Capture the cell that displays the provided text and extract its (X, Y) central coordinate. 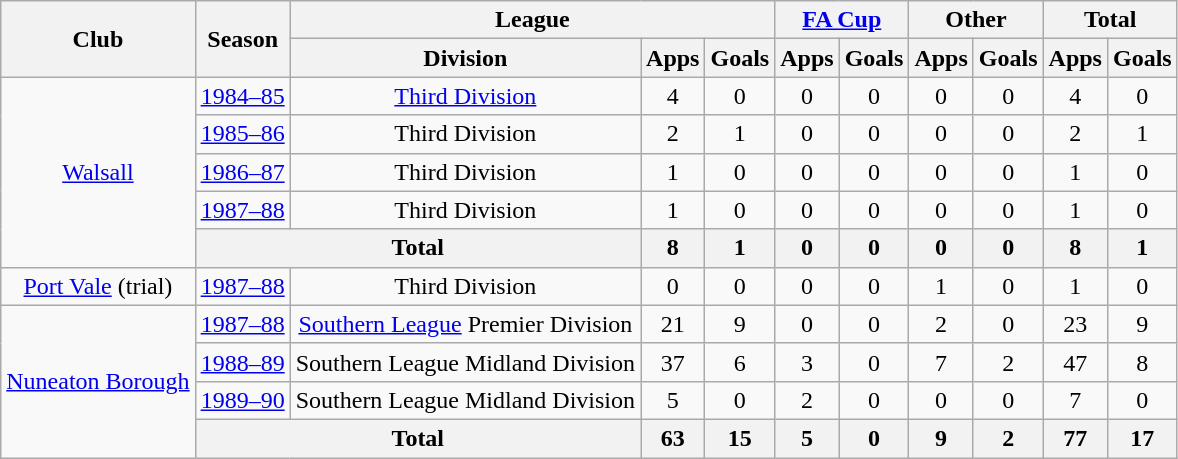
6 (740, 362)
1988–89 (242, 362)
15 (740, 438)
Walsall (98, 172)
League (532, 20)
Other (976, 20)
Nuneaton Borough (98, 381)
Club (98, 39)
1984–85 (242, 96)
77 (1075, 438)
Division (465, 58)
Season (242, 39)
1989–90 (242, 400)
1986–87 (242, 172)
23 (1075, 324)
63 (673, 438)
47 (1075, 362)
21 (673, 324)
Southern League Premier Division (465, 324)
3 (807, 362)
17 (1142, 438)
1985–86 (242, 134)
FA Cup (842, 20)
Port Vale (trial) (98, 286)
37 (673, 362)
